Return the (x, y) coordinate for the center point of the cell that contains the specified text.  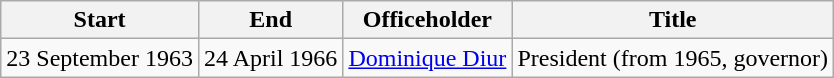
23 September 1963 (100, 58)
24 April 1966 (270, 58)
Officeholder (428, 20)
Start (100, 20)
President (from 1965, governor) (673, 58)
Dominique Diur (428, 58)
Title (673, 20)
End (270, 20)
